Output the [X, Y] coordinate of the center of the cell containing the given text.  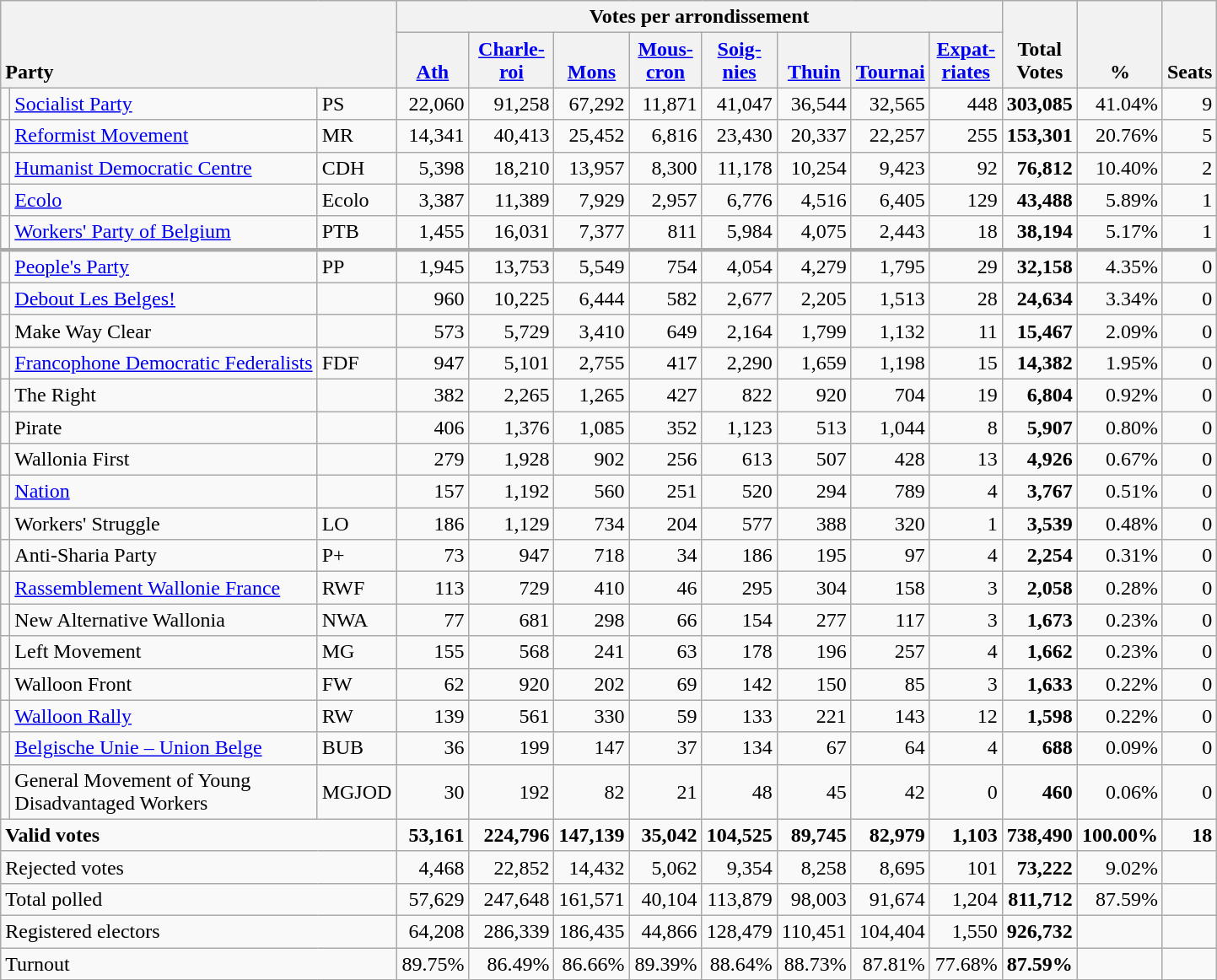
People's Party [164, 267]
36,544 [814, 104]
9,354 [739, 867]
Registered electors [199, 931]
30 [433, 791]
5 [1189, 136]
10,254 [814, 168]
256 [665, 460]
36 [433, 748]
14,341 [433, 136]
150 [814, 684]
Mous- cron [665, 61]
4,926 [1039, 460]
43,488 [1039, 200]
1,795 [891, 267]
BUB [357, 748]
352 [665, 428]
19 [966, 395]
811,712 [1039, 899]
1,928 [511, 460]
8,258 [814, 867]
Valid votes [199, 835]
5.89% [1120, 200]
3,410 [592, 331]
98,003 [814, 899]
104,404 [891, 931]
Rejected votes [199, 867]
2,254 [1039, 556]
77.68% [966, 964]
13,753 [511, 267]
63 [665, 652]
44,866 [665, 931]
Walloon Rally [164, 716]
15 [966, 363]
6,804 [1039, 395]
738,490 [1039, 835]
64,208 [433, 931]
2,265 [511, 395]
General Movement of YoungDisadvantaged Workers [164, 791]
1,659 [814, 363]
11 [966, 331]
2.09% [1120, 331]
Wallonia First [164, 460]
147 [592, 748]
3,539 [1039, 524]
6,405 [891, 200]
298 [592, 620]
6,776 [739, 200]
Pirate [164, 428]
1,198 [891, 363]
573 [433, 331]
10.40% [1120, 168]
1.95% [1120, 363]
1,103 [966, 835]
5,398 [433, 168]
34 [665, 556]
Soig- nies [739, 61]
382 [433, 395]
8,695 [891, 867]
82 [592, 791]
448 [966, 104]
8 [966, 428]
161,571 [592, 899]
91,674 [891, 899]
128,479 [739, 931]
9,423 [891, 168]
3,387 [433, 200]
0.09% [1120, 748]
RW [357, 716]
MR [357, 136]
Reformist Movement [164, 136]
241 [592, 652]
1,265 [592, 395]
561 [511, 716]
Anti-Sharia Party [164, 556]
789 [891, 492]
22,257 [891, 136]
Expat- riates [966, 61]
29 [966, 267]
46 [665, 588]
507 [814, 460]
11,871 [665, 104]
4.35% [1120, 267]
1,204 [966, 899]
129 [966, 200]
406 [433, 428]
Turnout [199, 964]
Belgische Unie – Union Belge [164, 748]
11,389 [511, 200]
754 [665, 267]
2,290 [739, 363]
88.73% [814, 964]
40,104 [665, 899]
0.80% [1120, 428]
1,673 [1039, 620]
688 [1039, 748]
410 [592, 588]
157 [433, 492]
6,816 [665, 136]
The Right [164, 395]
13,957 [592, 168]
73,222 [1039, 867]
Debout Les Belges! [164, 299]
286,339 [511, 931]
40,413 [511, 136]
139 [433, 716]
196 [814, 652]
7,929 [592, 200]
Votes per arrondissement [699, 17]
113 [433, 588]
1,455 [433, 233]
0.67% [1120, 460]
42 [891, 791]
15,467 [1039, 331]
LO [357, 524]
82,979 [891, 835]
9.02% [1120, 867]
681 [511, 620]
23,430 [739, 136]
Tournai [891, 61]
0.51% [1120, 492]
16,031 [511, 233]
104,525 [739, 835]
101 [966, 867]
32,565 [891, 104]
4,468 [433, 867]
822 [739, 395]
41,047 [739, 104]
9 [1189, 104]
460 [1039, 791]
1,192 [511, 492]
Workers' Party of Belgium [164, 233]
304 [814, 588]
513 [814, 428]
0.48% [1120, 524]
1,799 [814, 331]
Socialist Party [164, 104]
5,549 [592, 267]
10,225 [511, 299]
7,377 [592, 233]
613 [739, 460]
560 [592, 492]
221 [814, 716]
89,745 [814, 835]
704 [891, 395]
8,300 [665, 168]
Rassemblement Wallonie France [164, 588]
147,139 [592, 835]
11,178 [739, 168]
277 [814, 620]
21 [665, 791]
1,598 [1039, 716]
14,382 [1039, 363]
133 [739, 716]
1,662 [1039, 652]
113,879 [739, 899]
13 [966, 460]
1,085 [592, 428]
142 [739, 684]
87.81% [891, 964]
1,513 [891, 299]
718 [592, 556]
PP [357, 267]
77 [433, 620]
279 [433, 460]
48 [739, 791]
91,258 [511, 104]
35,042 [665, 835]
92 [966, 168]
388 [814, 524]
257 [891, 652]
960 [433, 299]
Humanist Democratic Centre [164, 168]
0.06% [1120, 791]
0.92% [1120, 395]
5,984 [739, 233]
320 [891, 524]
69 [665, 684]
38,194 [1039, 233]
2,443 [891, 233]
582 [665, 299]
14,432 [592, 867]
153,301 [1039, 136]
22,060 [433, 104]
1,132 [891, 331]
86.66% [592, 964]
417 [665, 363]
97 [891, 556]
110,451 [814, 931]
89.75% [433, 964]
178 [739, 652]
520 [739, 492]
67,292 [592, 104]
CDH [357, 168]
FDF [357, 363]
577 [739, 524]
89.39% [665, 964]
4,516 [814, 200]
1,550 [966, 931]
New Alternative Wallonia [164, 620]
1,123 [739, 428]
22,852 [511, 867]
2,058 [1039, 588]
Walloon Front [164, 684]
330 [592, 716]
811 [665, 233]
59 [665, 716]
57,629 [433, 899]
Total Votes [1039, 44]
186,435 [592, 931]
2,677 [739, 299]
2,755 [592, 363]
Left Movement [164, 652]
24,634 [1039, 299]
902 [592, 460]
Mons [592, 61]
RWF [357, 588]
158 [891, 588]
295 [739, 588]
0.31% [1120, 556]
5,101 [511, 363]
25,452 [592, 136]
4,054 [739, 267]
Party [199, 44]
204 [665, 524]
255 [966, 136]
1,633 [1039, 684]
Make Way Clear [164, 331]
3.34% [1120, 299]
Charle- roi [511, 61]
247,648 [511, 899]
20.76% [1120, 136]
MGJOD [357, 791]
2 [1189, 168]
Ath [433, 61]
926,732 [1039, 931]
251 [665, 492]
2,205 [814, 299]
1,129 [511, 524]
67 [814, 748]
41.04% [1120, 104]
202 [592, 684]
PTB [357, 233]
20,337 [814, 136]
18,210 [511, 168]
32,158 [1039, 267]
45 [814, 791]
224,796 [511, 835]
73 [433, 556]
1,044 [891, 428]
64 [891, 748]
5,062 [665, 867]
134 [739, 748]
12 [966, 716]
294 [814, 492]
192 [511, 791]
Total polled [199, 899]
2,164 [739, 331]
143 [891, 716]
427 [665, 395]
199 [511, 748]
% [1120, 44]
428 [891, 460]
154 [739, 620]
76,812 [1039, 168]
729 [511, 588]
734 [592, 524]
Nation [164, 492]
0.28% [1120, 588]
28 [966, 299]
PS [357, 104]
4,279 [814, 267]
2,957 [665, 200]
Francophone Democratic Federalists [164, 363]
3,767 [1039, 492]
85 [891, 684]
4,075 [814, 233]
155 [433, 652]
53,161 [433, 835]
Thuin [814, 61]
NWA [357, 620]
Seats [1189, 44]
Workers' Struggle [164, 524]
1,376 [511, 428]
62 [433, 684]
P+ [357, 556]
MG [357, 652]
5,907 [1039, 428]
6,444 [592, 299]
303,085 [1039, 104]
195 [814, 556]
66 [665, 620]
649 [665, 331]
86.49% [511, 964]
117 [891, 620]
FW [357, 684]
568 [511, 652]
1,945 [433, 267]
100.00% [1120, 835]
88.64% [739, 964]
5.17% [1120, 233]
37 [665, 748]
5,729 [511, 331]
